Provide the [x, y] coordinate of the cell's center where the given text is located.  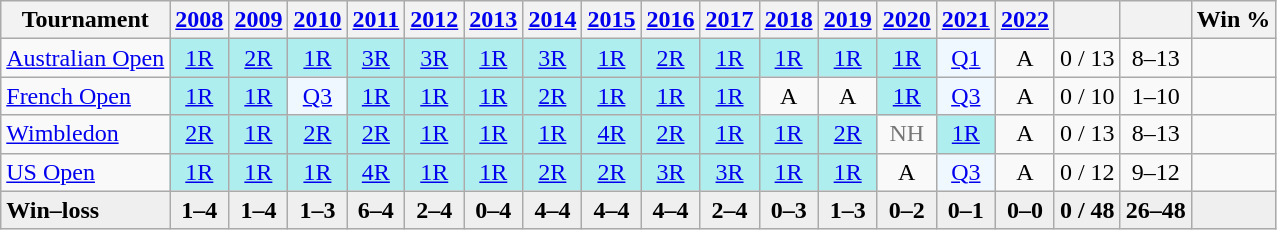
2014 [552, 20]
2012 [434, 20]
2019 [848, 20]
0 / 12 [1087, 172]
6–4 [376, 210]
0–1 [966, 210]
2020 [906, 20]
26–48 [1156, 210]
Tournament [86, 20]
2011 [376, 20]
2009 [258, 20]
0–2 [906, 210]
9–12 [1156, 172]
2016 [670, 20]
US Open [86, 172]
0–3 [788, 210]
0–4 [494, 210]
NH [906, 134]
French Open [86, 96]
Q1 [966, 58]
2022 [1024, 20]
Australian Open [86, 58]
0 / 10 [1087, 96]
2013 [494, 20]
2010 [318, 20]
0 / 48 [1087, 210]
2015 [612, 20]
2021 [966, 20]
1–10 [1156, 96]
0–0 [1024, 210]
2017 [730, 20]
2008 [200, 20]
Win–loss [86, 210]
Win % [1234, 20]
Wimbledon [86, 134]
2018 [788, 20]
